Scan for the cell matching the given text and deliver its [x, y] coordinate at center. 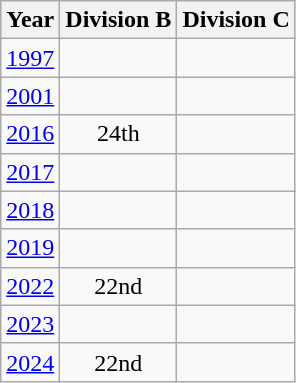
2018 [30, 210]
Division C [236, 20]
2019 [30, 248]
2022 [30, 286]
2023 [30, 324]
1997 [30, 58]
Division B [118, 20]
2024 [30, 362]
Year [30, 20]
2016 [30, 134]
2001 [30, 96]
24th [118, 134]
2017 [30, 172]
